Identify which cell holds the provided text, then report its (x, y) central coordinate. 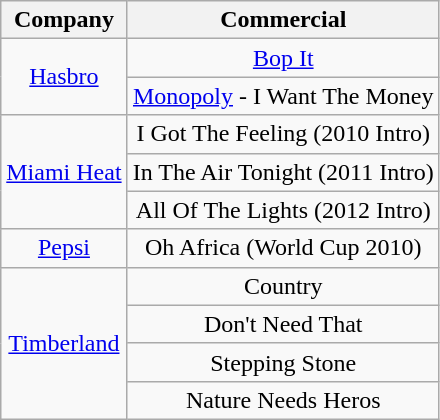
I Got The Feeling (2010 Intro) (283, 134)
Oh Africa (World Cup 2010) (283, 248)
Timberland (64, 343)
Miami Heat (64, 172)
Company (64, 20)
Stepping Stone (283, 362)
Pepsi (64, 248)
Hasbro (64, 77)
All Of The Lights (2012 Intro) (283, 210)
In The Air Tonight (2011 Intro) (283, 172)
Nature Needs Heros (283, 400)
Country (283, 286)
Monopoly - I Want The Money (283, 96)
Bop It (283, 58)
Commercial (283, 20)
Don't Need That (283, 324)
